Extract the [x, y] coordinate from the center of the cell holding the provided text.  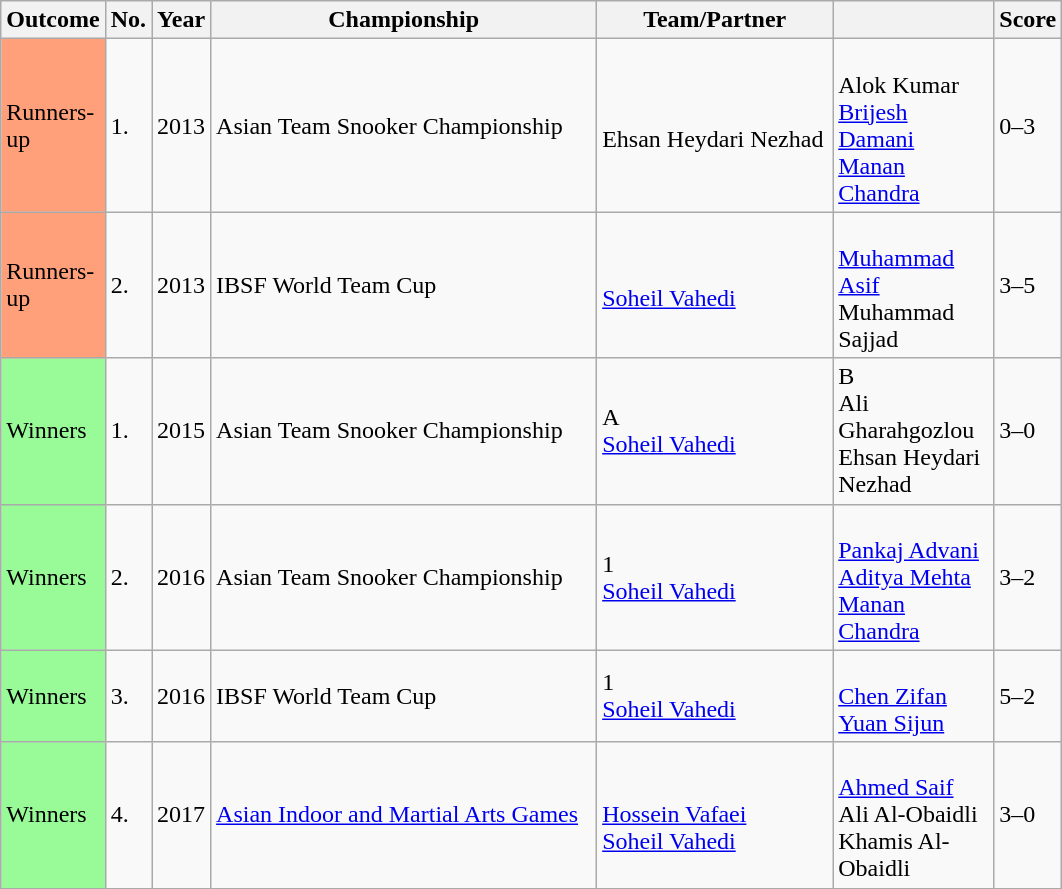
2015 [182, 431]
2017 [182, 815]
Championship [404, 20]
Score [1028, 20]
No. [128, 20]
Muhammad AsifMuhammad Sajjad [914, 285]
Chen ZifanYuan Sijun [914, 696]
4. [128, 815]
Year [182, 20]
BAli GharahgozlouEhsan Heydari Nezhad [914, 431]
Outcome [53, 20]
3–5 [1028, 285]
3–2 [1028, 577]
Hossein VafaeiSoheil Vahedi [715, 815]
Alok KumarBrijesh DamaniManan Chandra [914, 126]
Ehsan Heydari Nezhad [715, 126]
ASoheil Vahedi [715, 431]
5–2 [1028, 696]
Pankaj AdvaniAditya MehtaManan Chandra [914, 577]
0–3 [1028, 126]
Ahmed SaifAli Al-ObaidliKhamis Al-Obaidli [914, 815]
Team/Partner [715, 20]
Asian Indoor and Martial Arts Games [404, 815]
3. [128, 696]
Soheil Vahedi [715, 285]
